Provide the (x, y) coordinate of the cell's center where the given text is located.  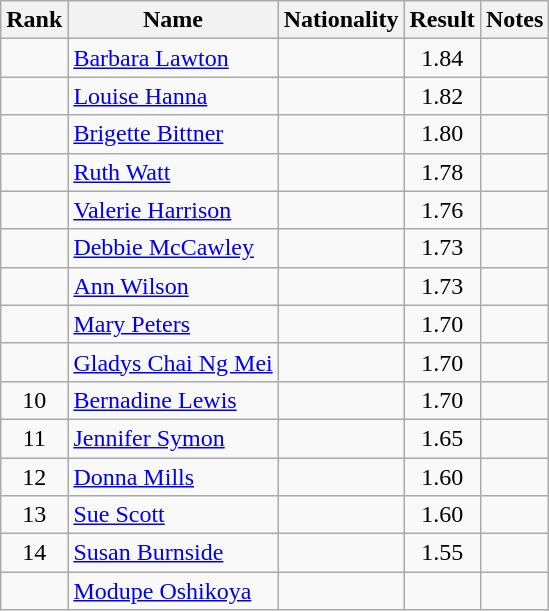
10 (34, 400)
Brigette Bittner (173, 134)
Modupe Oshikoya (173, 591)
Susan Burnside (173, 553)
11 (34, 438)
Nationality (341, 20)
Debbie McCawley (173, 248)
Notes (514, 20)
Gladys Chai Ng Mei (173, 362)
Louise Hanna (173, 96)
Valerie Harrison (173, 210)
1.55 (442, 553)
14 (34, 553)
Mary Peters (173, 324)
1.65 (442, 438)
Donna Mills (173, 477)
Name (173, 20)
Sue Scott (173, 515)
1.82 (442, 96)
Ann Wilson (173, 286)
Jennifer Symon (173, 438)
1.80 (442, 134)
1.78 (442, 172)
1.84 (442, 58)
Barbara Lawton (173, 58)
Result (442, 20)
Bernadine Lewis (173, 400)
12 (34, 477)
13 (34, 515)
Ruth Watt (173, 172)
Rank (34, 20)
1.76 (442, 210)
